Identify which cell holds the provided text, then report its [x, y] central coordinate. 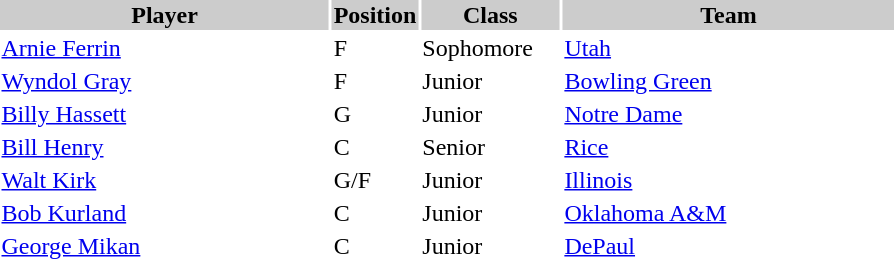
Billy Hassett [164, 114]
Bill Henry [164, 147]
Position [375, 15]
G/F [375, 180]
Illinois [728, 180]
Class [490, 15]
Wyndol Gray [164, 81]
Sophomore [490, 48]
Bowling Green [728, 81]
Bob Kurland [164, 213]
Team [728, 15]
Rice [728, 147]
Senior [490, 147]
Oklahoma A&M [728, 213]
G [375, 114]
Walt Kirk [164, 180]
Notre Dame [728, 114]
Utah [728, 48]
Player [164, 15]
Arnie Ferrin [164, 48]
